Locate the cell with the specified text and output its [x, y] center coordinate. 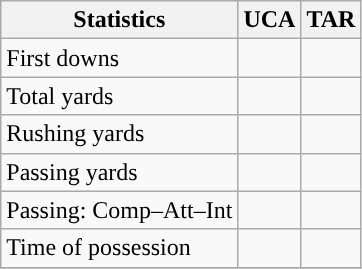
TAR [331, 20]
Statistics [120, 20]
Passing yards [120, 172]
Time of possession [120, 248]
Rushing yards [120, 134]
First downs [120, 58]
Passing: Comp–Att–Int [120, 210]
UCA [270, 20]
Total yards [120, 96]
